Output the (X, Y) coordinate of the center of the cell containing the given text.  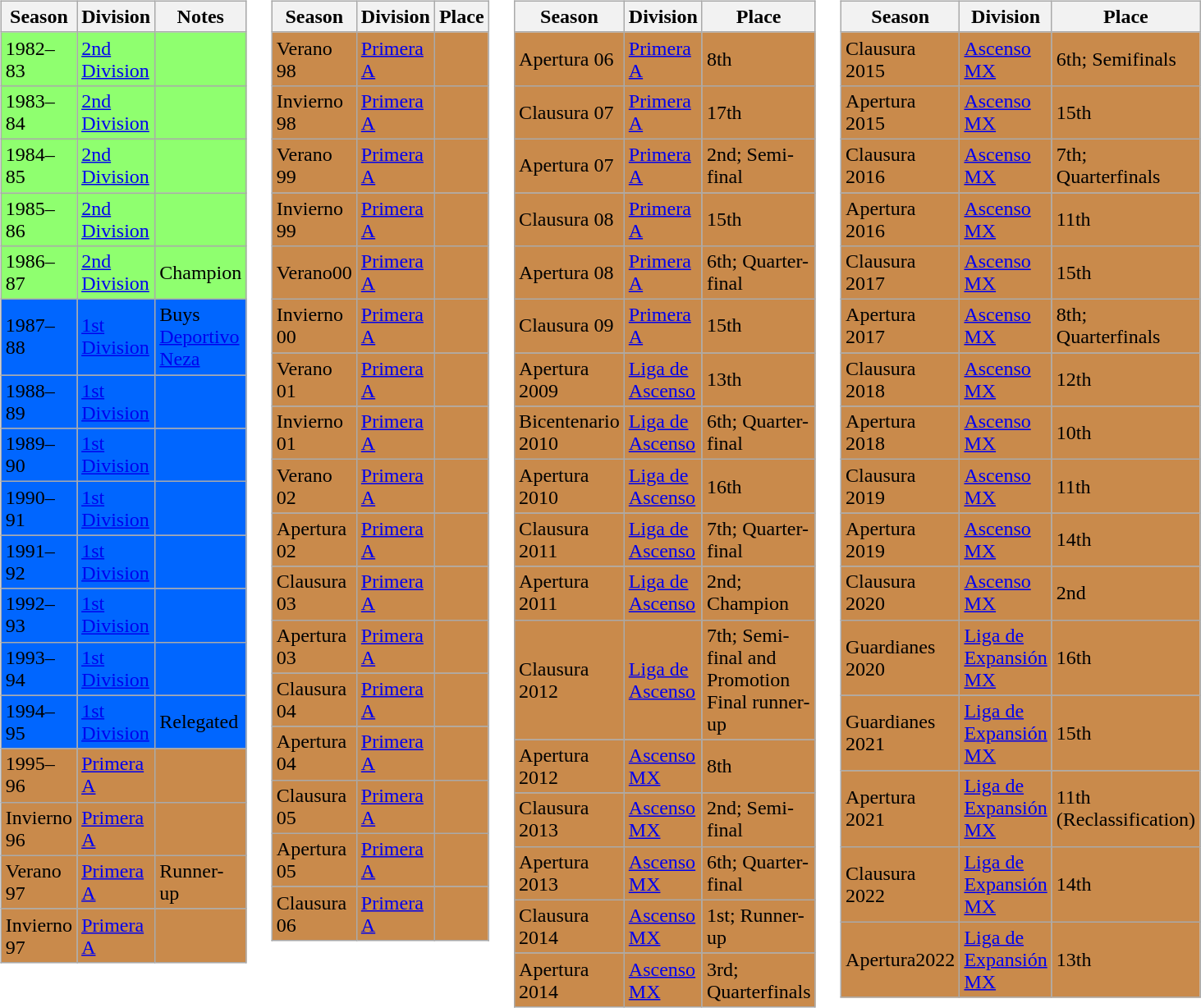
Verano 01 (314, 379)
Buys Deportivo Neza (200, 337)
Invierno 97 (39, 936)
3rd; Quarterfinals (759, 980)
Verano 99 (314, 166)
Clausura 2016 (901, 166)
Clausura 2022 (901, 884)
2nd; Champion (759, 593)
Apertura 2010 (570, 486)
Verano 02 (314, 486)
Invierno 98 (314, 112)
Invierno 01 (314, 433)
Clausura 2018 (901, 379)
10th (1125, 433)
Clausura 2015 (901, 59)
Apertura 03 (314, 647)
Apertura2022 (901, 960)
Verano 97 (39, 882)
Champion (200, 273)
17th (759, 112)
Apertura 02 (314, 540)
Relegated (200, 722)
1992–93 (39, 616)
1987–88 (39, 337)
1989–90 (39, 455)
Verano 98 (314, 59)
Guardianes 2020 (901, 657)
1984–85 (39, 166)
Apertura 2013 (570, 873)
1986–87 (39, 273)
1985–86 (39, 218)
Clausura 2011 (570, 540)
1994–95 (39, 722)
Apertura 04 (314, 754)
Clausura 2013 (570, 819)
Apertura 06 (570, 59)
7th; Semi-final and Promotion Final runner-up (759, 680)
Bicentenario 2010 (570, 433)
Invierno 00 (314, 327)
Invierno 96 (39, 829)
Clausura 06 (314, 913)
Verano00 (314, 273)
Clausura 04 (314, 699)
Clausura 07 (570, 112)
1991–92 (39, 561)
Apertura 2018 (901, 433)
Apertura 2019 (901, 540)
Apertura 2015 (901, 112)
Apertura 2021 (901, 809)
1982–83 (39, 59)
Clausura 2017 (901, 273)
Apertura 2011 (570, 593)
1995–96 (39, 775)
1st; Runner-up (759, 926)
Apertura 2009 (570, 379)
6th; Semifinals (1125, 59)
1988–89 (39, 402)
2nd (1125, 593)
Apertura 2012 (570, 767)
Clausura 09 (570, 327)
1983–84 (39, 112)
Invierno 99 (314, 218)
Guardianes 2021 (901, 733)
Apertura 05 (314, 860)
Apertura 2016 (901, 218)
Clausura 2020 (901, 593)
1993–94 (39, 668)
Clausura 2012 (570, 680)
Apertura 07 (570, 166)
Clausura 2014 (570, 926)
Apertura 2014 (570, 980)
11th (Reclassification) (1125, 809)
Clausura 05 (314, 806)
Clausura 2019 (901, 486)
Notes (200, 16)
12th (1125, 379)
7th; Quarter-final (759, 540)
Apertura 08 (570, 273)
Clausura 03 (314, 593)
Apertura 2017 (901, 327)
Clausura 08 (570, 218)
7th; Quarterfinals (1125, 166)
1990–91 (39, 509)
8th; Quarterfinals (1125, 327)
Runner-up (200, 882)
